Return (X, Y) of the center of cell containing provided text 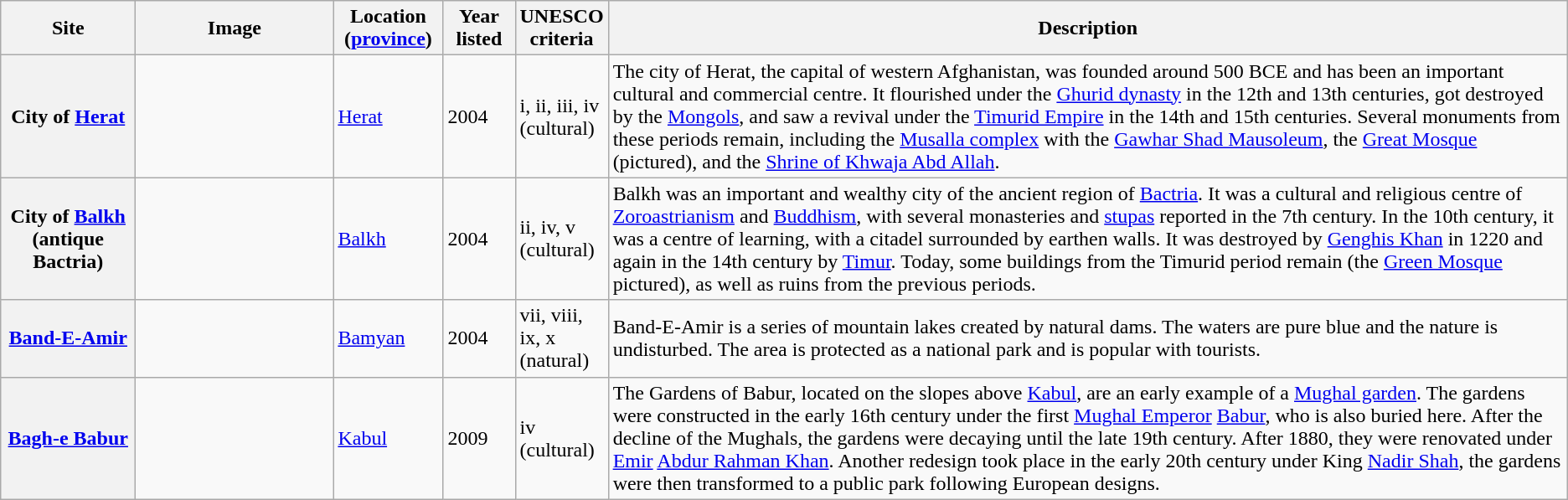
Year listed (479, 28)
City of Balkh (antique Bactria) (69, 239)
Site (69, 28)
2009 (479, 438)
Band-E-Amir (69, 338)
Herat (389, 116)
Image (235, 28)
UNESCO criteria (561, 28)
iv (cultural) (561, 438)
Bamyan (389, 338)
Description (1087, 28)
vii, viii, ix, x (natural) (561, 338)
Bagh-e Babur (69, 438)
Balkh (389, 239)
Location (province) (389, 28)
Kabul (389, 438)
City of Herat (69, 116)
i, ii, iii, iv (cultural) (561, 116)
ii, iv, v (cultural) (561, 239)
